Locate the cell with the specified text and output its (x, y) center coordinate. 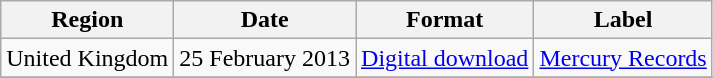
Format (445, 20)
Mercury Records (623, 58)
Date (265, 20)
Digital download (445, 58)
25 February 2013 (265, 58)
Label (623, 20)
United Kingdom (88, 58)
Region (88, 20)
